Scan for the cell matching the given text and deliver its (X, Y) coordinate at center. 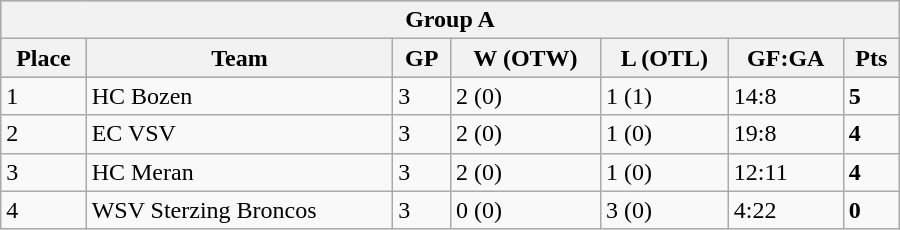
GP (422, 58)
14:8 (786, 96)
GF:GA (786, 58)
W (OTW) (526, 58)
12:11 (786, 172)
Team (240, 58)
1 (44, 96)
Pts (871, 58)
2 (44, 134)
3 (0) (664, 210)
HC Meran (240, 172)
EC VSV (240, 134)
Group A (450, 20)
19:8 (786, 134)
WSV Sterzing Broncos (240, 210)
0 (0) (526, 210)
HC Bozen (240, 96)
Place (44, 58)
4:22 (786, 210)
L (OTL) (664, 58)
1 (1) (664, 96)
5 (871, 96)
0 (871, 210)
